Scan for the cell matching the given text and deliver its [x, y] coordinate at center. 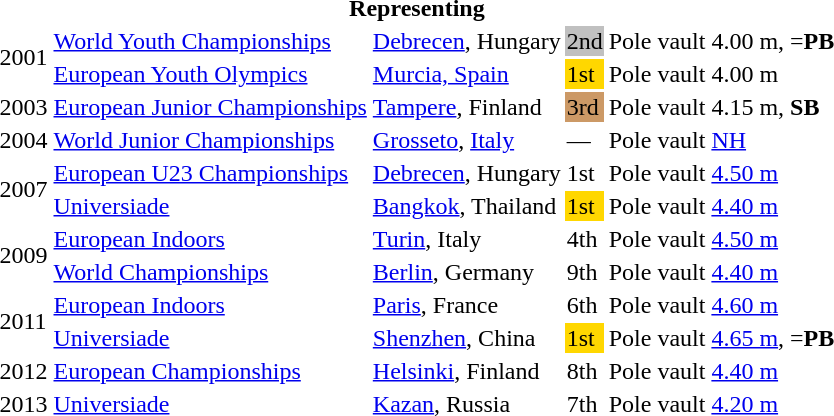
Bangkok, Thailand [466, 206]
European U23 Championships [210, 173]
Shenzhen, China [466, 338]
Murcia, Spain [466, 74]
World Junior Championships [210, 140]
3rd [584, 107]
Berlin, Germany [466, 272]
Tampere, Finland [466, 107]
Helsinki, Finland [466, 371]
4th [584, 239]
Turin, Italy [466, 239]
Grosseto, Italy [466, 140]
6th [584, 305]
European Championships [210, 371]
9th [584, 272]
— [584, 140]
2nd [584, 41]
World Championships [210, 272]
8th [584, 371]
European Youth Olympics [210, 74]
European Junior Championships [210, 107]
World Youth Championships [210, 41]
Paris, France [466, 305]
